Provide the (x, y) coordinate of the cell's center where the given text is located.  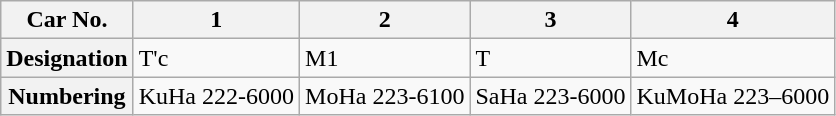
Mc (733, 58)
2 (385, 20)
T'c (216, 58)
Numbering (67, 96)
1 (216, 20)
3 (550, 20)
SaHa 223-6000 (550, 96)
KuHa 222-6000 (216, 96)
MoHa 223-6100 (385, 96)
Designation (67, 58)
T (550, 58)
KuMoHa 223–6000 (733, 96)
Car No. (67, 20)
4 (733, 20)
M1 (385, 58)
